Scan for the cell matching the given text and deliver its (X, Y) coordinate at center. 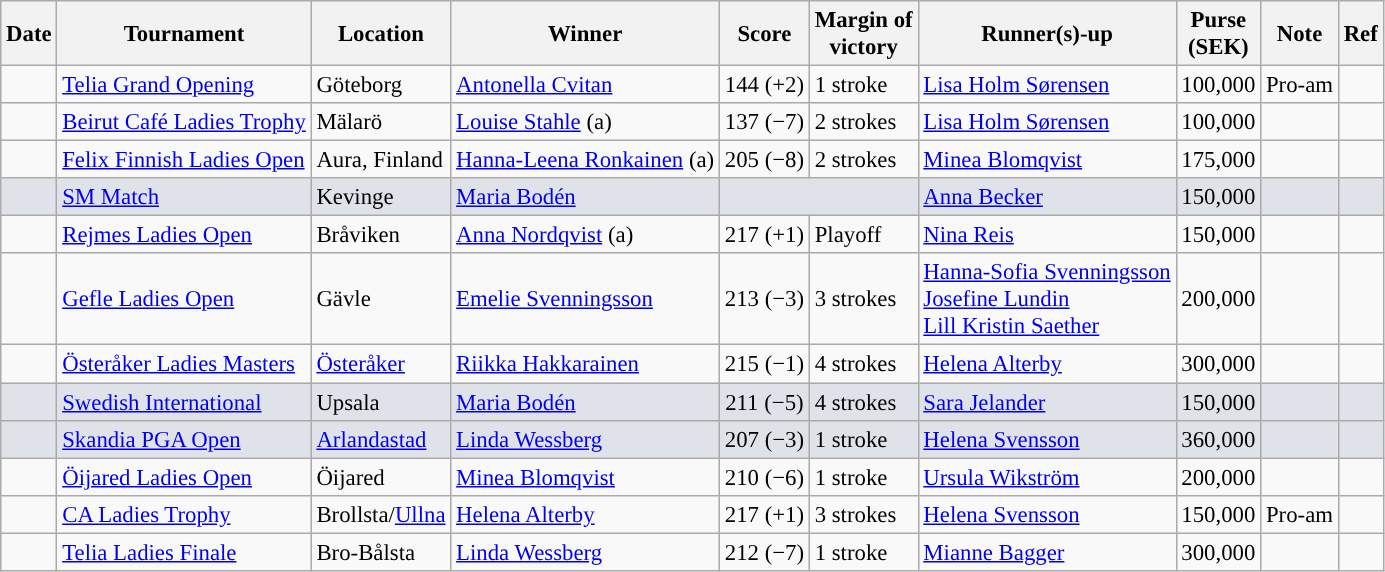
Rejmes Ladies Open (184, 235)
Gefle Ladies Open (184, 300)
212 (−7) (764, 552)
Nina Reis (1047, 235)
213 (−3) (764, 300)
Hanna-Sofia Svenningsson Josefine Lundin Lill Kristin Saether (1047, 300)
Sara Jelander (1047, 402)
360,000 (1218, 439)
SM Match (184, 197)
Upsala (381, 402)
Mianne Bagger (1047, 552)
144 (+2) (764, 85)
Date (29, 34)
175,000 (1218, 160)
Ursula Wikström (1047, 477)
Emelie Svenningsson (586, 300)
Riikka Hakkarainen (586, 364)
Margin ofvictory (864, 34)
Felix Finnish Ladies Open (184, 160)
Playoff (864, 235)
Telia Grand Opening (184, 85)
Österåker Ladies Masters (184, 364)
Runner(s)-up (1047, 34)
Bråviken (381, 235)
Swedish International (184, 402)
Location (381, 34)
207 (−3) (764, 439)
CA Ladies Trophy (184, 514)
Öijared Ladies Open (184, 477)
Göteborg (381, 85)
215 (−1) (764, 364)
Mälarö (381, 122)
137 (−7) (764, 122)
Österåker (381, 364)
Gävle (381, 300)
Anna Becker (1047, 197)
Brollsta/Ullna (381, 514)
Skandia PGA Open (184, 439)
Telia Ladies Finale (184, 552)
205 (−8) (764, 160)
Bro-Bålsta (381, 552)
Tournament (184, 34)
Kevinge (381, 197)
Anna Nordqvist (a) (586, 235)
Winner (586, 34)
Aura, Finland (381, 160)
211 (−5) (764, 402)
Note (1300, 34)
Beirut Café Ladies Trophy (184, 122)
Arlandastad (381, 439)
Score (764, 34)
Hanna-Leena Ronkainen (a) (586, 160)
Ref (1360, 34)
Antonella Cvitan (586, 85)
Purse(SEK) (1218, 34)
Öijared (381, 477)
210 (−6) (764, 477)
Louise Stahle (a) (586, 122)
